Provide the (x, y) coordinate of the cell's center where the given text is located.  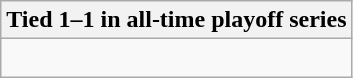
Tied 1–1 in all-time playoff series (176, 20)
